From the cell containing the given text, extract its center point as [X, Y] coordinate. 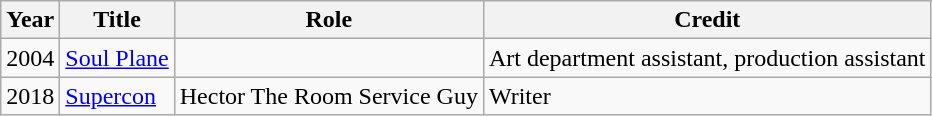
Role [328, 20]
Writer [707, 96]
Hector The Room Service Guy [328, 96]
2018 [30, 96]
Art department assistant, production assistant [707, 58]
Title [117, 20]
Soul Plane [117, 58]
2004 [30, 58]
Credit [707, 20]
Year [30, 20]
Supercon [117, 96]
